For the text-containing cell, return its midpoint in (X, Y) coordinate format. 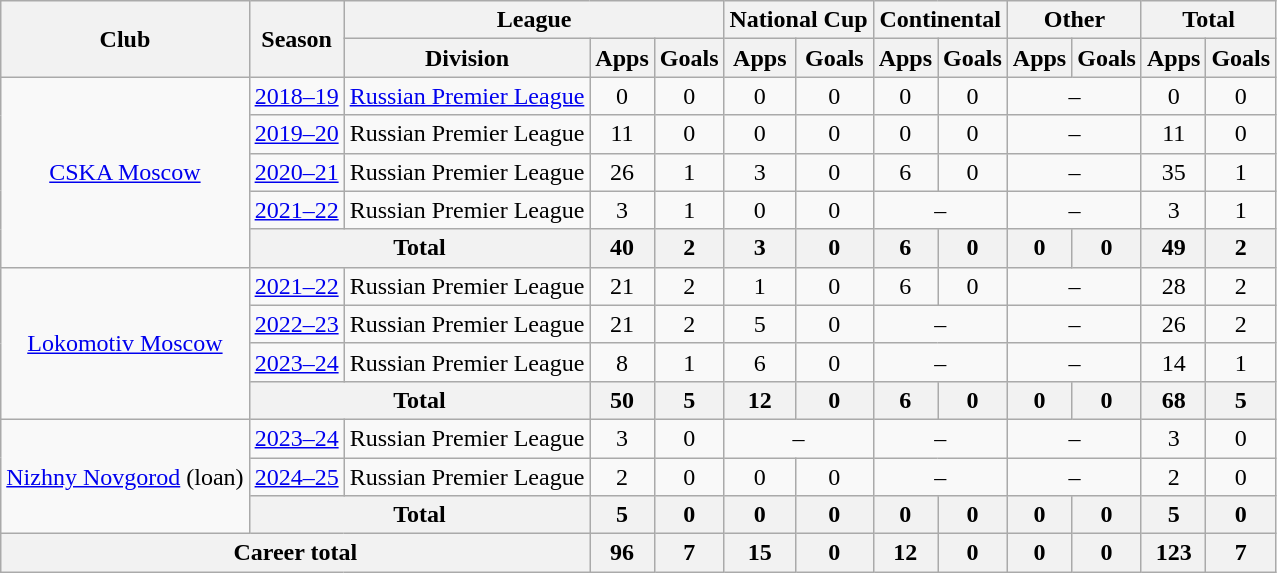
Career total (296, 553)
96 (622, 553)
Continental (940, 20)
2020–21 (296, 172)
Club (125, 39)
2019–20 (296, 134)
28 (1173, 286)
2018–19 (296, 96)
2024–25 (296, 477)
Lokomotiv Moscow (125, 343)
40 (622, 248)
49 (1173, 248)
Nizhny Novgorod (loan) (125, 476)
Season (296, 39)
14 (1173, 362)
15 (760, 553)
35 (1173, 172)
Other (1074, 20)
50 (622, 400)
League (534, 20)
2022–23 (296, 324)
8 (622, 362)
Division (467, 58)
CSKA Moscow (125, 172)
123 (1173, 553)
National Cup (798, 20)
68 (1173, 400)
